Return the (x, y) coordinate for the center point of the cell that contains the specified text.  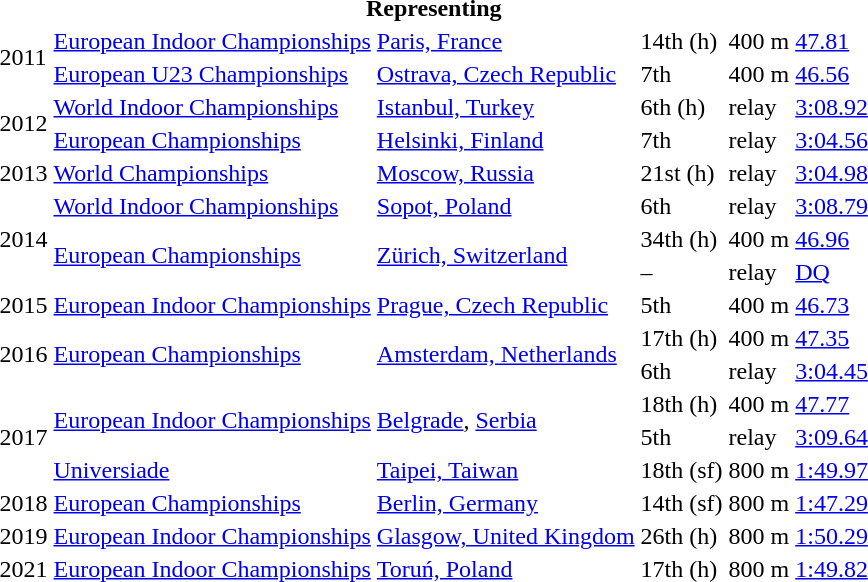
26th (h) (682, 536)
Universiade (212, 470)
21st (h) (682, 173)
Paris, France (506, 41)
Prague, Czech Republic (506, 305)
European U23 Championships (212, 74)
Zürich, Switzerland (506, 256)
– (682, 272)
18th (h) (682, 404)
Glasgow, United Kingdom (506, 536)
Amsterdam, Netherlands (506, 354)
Belgrade, Serbia (506, 420)
Berlin, Germany (506, 503)
6th (h) (682, 107)
Moscow, Russia (506, 173)
Taipei, Taiwan (506, 470)
World Championships (212, 173)
14th (h) (682, 41)
Helsinki, Finland (506, 140)
Sopot, Poland (506, 206)
17th (h) (682, 338)
34th (h) (682, 239)
Istanbul, Turkey (506, 107)
Ostrava, Czech Republic (506, 74)
18th (sf) (682, 470)
14th (sf) (682, 503)
